From the cell containing the given text, extract its center point as (X, Y) coordinate. 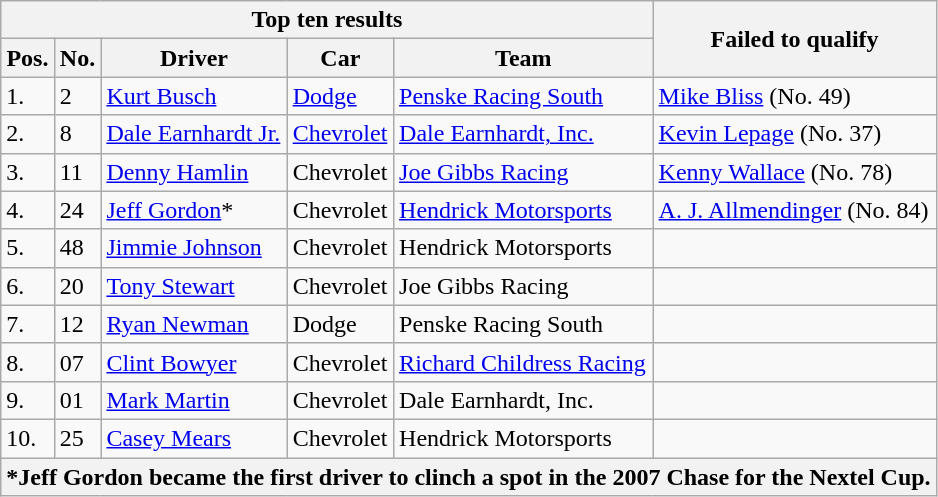
3. (28, 172)
9. (28, 400)
Richard Childress Racing (524, 362)
Failed to qualify (794, 39)
Casey Mears (194, 438)
Kenny Wallace (No. 78) (794, 172)
8 (78, 134)
07 (78, 362)
01 (78, 400)
10. (28, 438)
Denny Hamlin (194, 172)
Car (340, 58)
Kurt Busch (194, 96)
Mark Martin (194, 400)
A. J. Allmendinger (No. 84) (794, 210)
2 (78, 96)
No. (78, 58)
Clint Bowyer (194, 362)
5. (28, 248)
25 (78, 438)
4. (28, 210)
48 (78, 248)
Mike Bliss (No. 49) (794, 96)
Top ten results (327, 20)
12 (78, 324)
Tony Stewart (194, 286)
1. (28, 96)
Jeff Gordon* (194, 210)
20 (78, 286)
6. (28, 286)
Ryan Newman (194, 324)
Jimmie Johnson (194, 248)
Team (524, 58)
8. (28, 362)
24 (78, 210)
11 (78, 172)
7. (28, 324)
*Jeff Gordon became the first driver to clinch a spot in the 2007 Chase for the Nextel Cup. (468, 477)
Dale Earnhardt Jr. (194, 134)
Pos. (28, 58)
Kevin Lepage (No. 37) (794, 134)
2. (28, 134)
Driver (194, 58)
